From the cell containing the given text, extract its center point as (X, Y) coordinate. 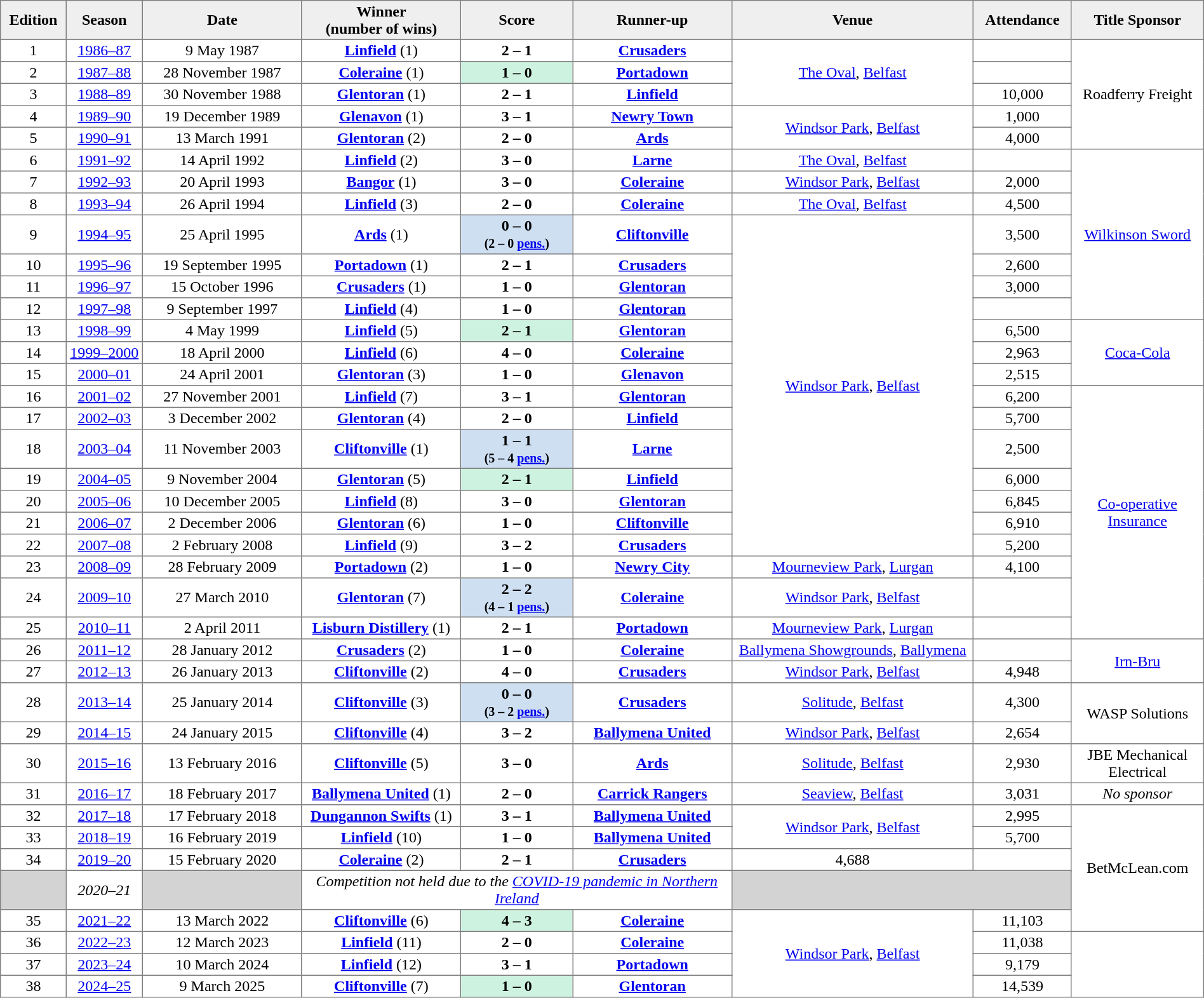
0 – 0 (3 – 2 pens.) (517, 703)
3,000 (1022, 287)
2005–06 (104, 501)
BetMcLean.com (1137, 868)
21 (33, 523)
34 (33, 860)
2019–20 (104, 860)
2,963 (1022, 353)
Linfield (5) (381, 330)
28 (33, 703)
2,995 (1022, 816)
31 (33, 793)
9 November 2004 (222, 479)
2,930 (1022, 764)
Glentoran (7) (381, 598)
Linfield (8) (381, 501)
11 (33, 287)
3 (33, 94)
38 (33, 986)
Cliftonville (4) (381, 732)
4,100 (1022, 567)
Season (104, 20)
10,000 (1022, 94)
11,103 (1022, 920)
25 January 2014 (222, 703)
0 – 0 (2 – 0 pens.) (517, 234)
14,539 (1022, 986)
Crusaders (2) (381, 650)
Roadferry Freight (1137, 94)
Linfield (12) (381, 964)
Glentoran (6) (381, 523)
1997–98 (104, 309)
Linfield (7) (381, 396)
2024–25 (104, 986)
Coleraine (1) (381, 72)
Bangor (1) (381, 182)
2023–24 (104, 964)
18 April 2000 (222, 353)
9 (33, 234)
Portadown (2) (381, 567)
24 January 2015 (222, 732)
Date (222, 20)
9 September 1997 (222, 309)
2002–03 (104, 418)
17 February 2018 (222, 816)
2007–08 (104, 545)
1991–92 (104, 160)
Glenavon (1) (381, 116)
3,500 (1022, 234)
4,500 (1022, 204)
Venue (852, 20)
2013–14 (104, 703)
2009–10 (104, 598)
14 April 1992 (222, 160)
28 February 2009 (222, 567)
Glentoran (5) (381, 479)
16 February 2019 (222, 837)
Glenavon (652, 374)
Linfield (10) (381, 837)
1 – 1 (5 – 4 pens.) (517, 449)
Ballymena United (1) (381, 793)
WASP Solutions (1137, 713)
2,515 (1022, 374)
No sponsor (1137, 793)
19 September 1995 (222, 265)
11 November 2003 (222, 449)
2018–19 (104, 837)
2 December 2006 (222, 523)
Cliftonville (7) (381, 986)
Title Sponsor (1137, 20)
6 (33, 160)
2022–23 (104, 942)
2015–16 (104, 764)
19 December 1989 (222, 116)
1999–2000 (104, 353)
Linfield (6) (381, 353)
1,000 (1022, 116)
Coleraine (2) (381, 860)
Ards (1) (381, 234)
12 March 2023 (222, 942)
1990–91 (104, 138)
2010–11 (104, 628)
1986–87 (104, 50)
13 March 2022 (222, 920)
2001–02 (104, 396)
Winner(number of wins) (381, 20)
13 March 1991 (222, 138)
Attendance (1022, 20)
Seaview, Belfast (852, 793)
9 March 2025 (222, 986)
20 April 1993 (222, 182)
Score (517, 20)
2011–12 (104, 650)
37 (33, 964)
5,200 (1022, 545)
1998–99 (104, 330)
6,845 (1022, 501)
2,000 (1022, 182)
Linfield (3) (381, 204)
2003–04 (104, 449)
Newry Town (652, 116)
Linfield (2) (381, 160)
Glentoran (4) (381, 418)
10 December 2005 (222, 501)
4,000 (1022, 138)
Runner-up (652, 20)
25 April 1995 (222, 234)
15 (33, 374)
29 (33, 732)
2006–07 (104, 523)
2014–15 (104, 732)
6,000 (1022, 479)
8 (33, 204)
6,910 (1022, 523)
30 November 1988 (222, 94)
13 (33, 330)
JBE Mechanical Electrical (1137, 764)
3 December 2002 (222, 418)
13 February 2016 (222, 764)
Carrick Rangers (652, 793)
4,688 (852, 860)
1992–93 (104, 182)
7 (33, 182)
1987–88 (104, 72)
2000–01 (104, 374)
25 (33, 628)
Lisburn Distillery (1) (381, 628)
26 January 2013 (222, 671)
2020–21 (104, 890)
Cliftonville (5) (381, 764)
15 October 1996 (222, 287)
Edition (33, 20)
2 (33, 72)
32 (33, 816)
6,200 (1022, 396)
Co-operative Insurance (1137, 512)
2,600 (1022, 265)
Ballymena Showgrounds, Ballymena (852, 650)
11,038 (1022, 942)
2 – 2 (4 – 1 pens.) (517, 598)
18 February 2017 (222, 793)
22 (33, 545)
2012–13 (104, 671)
10 March 2024 (222, 964)
9,179 (1022, 964)
Cliftonville (1) (381, 449)
Irn-Bru (1137, 661)
14 (33, 353)
Linfield (11) (381, 942)
20 (33, 501)
2,654 (1022, 732)
Newry City (652, 567)
6,500 (1022, 330)
Wilkinson Sword (1137, 234)
1995–96 (104, 265)
2 February 2008 (222, 545)
1988–89 (104, 94)
1993–94 (104, 204)
27 March 2010 (222, 598)
2,500 (1022, 449)
1994–95 (104, 234)
16 (33, 396)
35 (33, 920)
Glentoran (2) (381, 138)
1996–97 (104, 287)
24 (33, 598)
Portadown (1) (381, 265)
23 (33, 567)
Glentoran (3) (381, 374)
15 February 2020 (222, 860)
19 (33, 479)
Competition not held due to the COVID-19 pandemic in Northern Ireland (517, 890)
10 (33, 265)
Cliftonville (2) (381, 671)
Crusaders (1) (381, 287)
4,948 (1022, 671)
28 January 2012 (222, 650)
28 November 1987 (222, 72)
4 (33, 116)
36 (33, 942)
27 (33, 671)
18 (33, 449)
2008–09 (104, 567)
2017–18 (104, 816)
2021–22 (104, 920)
26 (33, 650)
27 November 2001 (222, 396)
12 (33, 309)
33 (33, 837)
4 May 1999 (222, 330)
2004–05 (104, 479)
3,031 (1022, 793)
24 April 2001 (222, 374)
Cliftonville (6) (381, 920)
2 April 2011 (222, 628)
Dungannon Swifts (1) (381, 816)
4,300 (1022, 703)
26 April 1994 (222, 204)
2016–17 (104, 793)
1989–90 (104, 116)
Linfield (9) (381, 545)
Glentoran (1) (381, 94)
5 (33, 138)
1 (33, 50)
Cliftonville (3) (381, 703)
17 (33, 418)
Linfield (1) (381, 50)
Linfield (4) (381, 309)
Coca-Cola (1137, 353)
4 – 3 (517, 920)
30 (33, 764)
9 May 1987 (222, 50)
